Return the [X, Y] coordinate for the center point of the cell that contains the specified text.  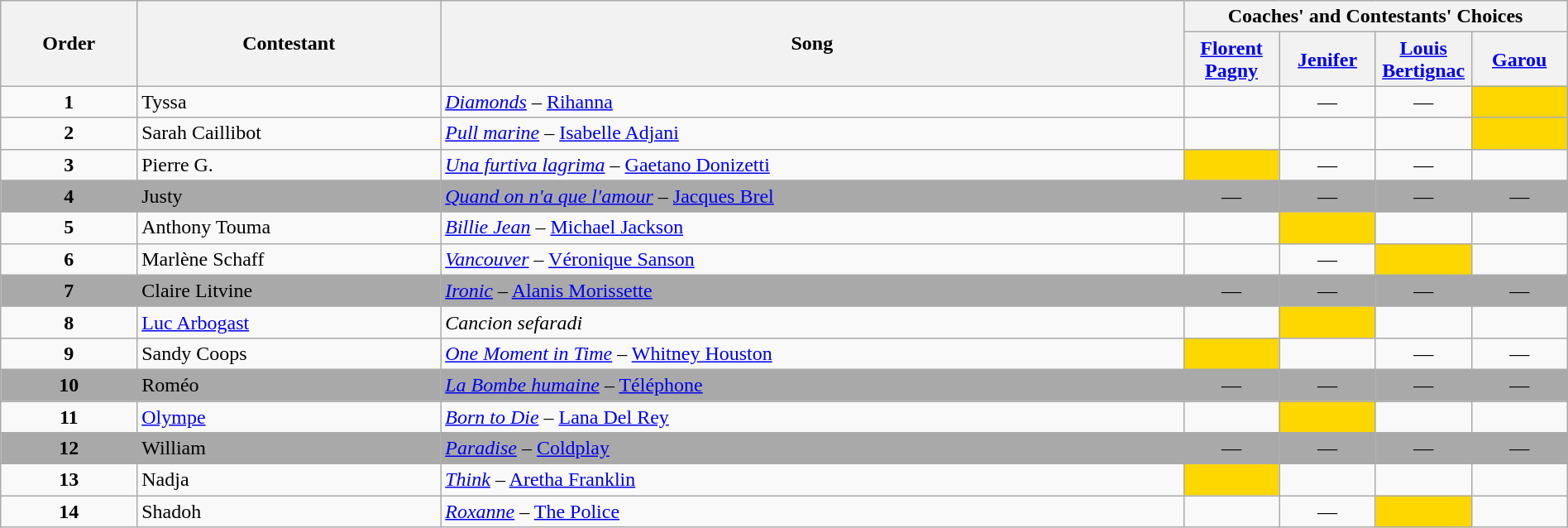
7 [69, 290]
Quand on n'a que l'amour – Jacques Brel [812, 196]
14 [69, 511]
11 [69, 416]
Sandy Coops [289, 353]
13 [69, 480]
Jenifer [1327, 60]
Shadoh [289, 511]
Order [69, 43]
Olympe [289, 416]
12 [69, 449]
Coaches' and Contestants' Choices [1375, 17]
Pull marine – Isabelle Adjani [812, 133]
5 [69, 228]
One Moment in Time – Whitney Houston [812, 353]
William [289, 449]
2 [69, 133]
Marlène Schaff [289, 259]
Ironic – Alanis Morissette [812, 290]
Song [812, 43]
Una furtiva lagrima – Gaetano Donizetti [812, 165]
4 [69, 196]
Vancouver – Véronique Sanson [812, 259]
Anthony Touma [289, 228]
Paradise – Coldplay [812, 449]
Florent Pagny [1231, 60]
Cancion sefaradi [812, 322]
10 [69, 385]
9 [69, 353]
Tyssa [289, 102]
6 [69, 259]
Born to Die – Lana Del Rey [812, 416]
Roméo [289, 385]
La Bombe humaine – Téléphone [812, 385]
Contestant [289, 43]
Justy [289, 196]
1 [69, 102]
Luc Arbogast [289, 322]
Think – Aretha Franklin [812, 480]
Garou [1519, 60]
Louis Bertignac [1423, 60]
Diamonds – Rihanna [812, 102]
Nadja [289, 480]
Claire Litvine [289, 290]
3 [69, 165]
8 [69, 322]
Billie Jean – Michael Jackson [812, 228]
Roxanne – The Police [812, 511]
Sarah Caillibot [289, 133]
Pierre G. [289, 165]
